Scan for the cell matching the given text and deliver its [x, y] coordinate at center. 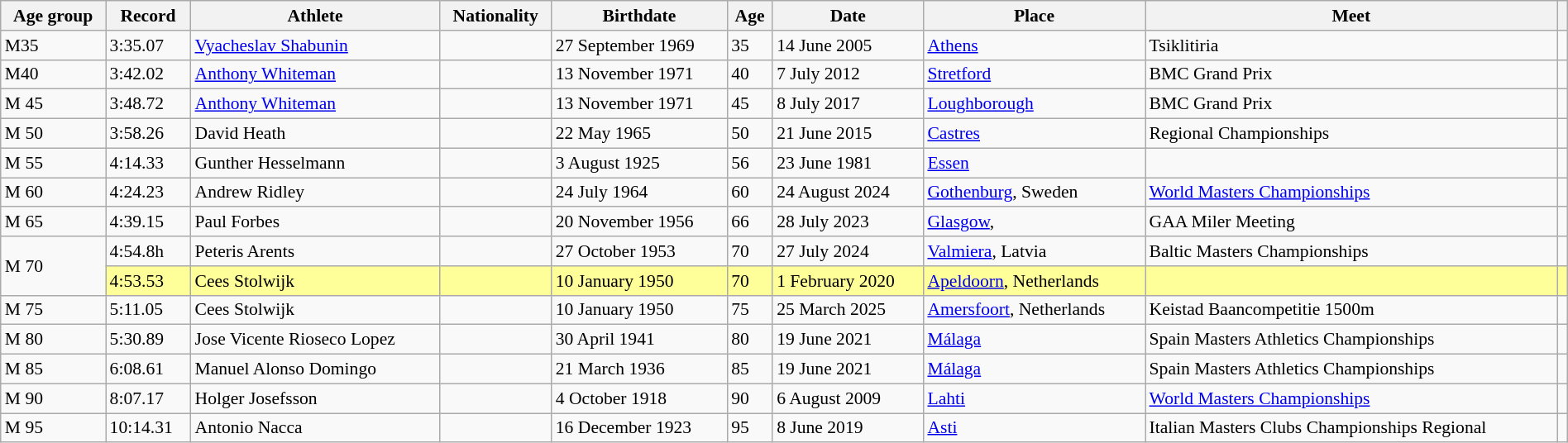
Baltic Masters Championships [1351, 251]
Age group [53, 16]
6 August 2009 [848, 398]
Asti [1034, 428]
Peteris Arents [314, 251]
90 [749, 398]
4:54.8h [149, 251]
4:53.53 [149, 281]
Athlete [314, 16]
M 70 [53, 266]
6:08.61 [149, 369]
4:14.33 [149, 163]
20 November 1956 [639, 222]
M35 [53, 45]
M 95 [53, 428]
Nationality [496, 16]
10:14.31 [149, 428]
Record [149, 16]
Gunther Hesselmann [314, 163]
Manuel Alonso Domingo [314, 369]
5:30.89 [149, 340]
4:24.23 [149, 193]
3:35.07 [149, 45]
25 March 2025 [848, 310]
3:48.72 [149, 104]
M 85 [53, 369]
Lahti [1034, 398]
27 October 1953 [639, 251]
M 65 [53, 222]
60 [749, 193]
4:39.15 [149, 222]
24 August 2024 [848, 193]
8:07.17 [149, 398]
85 [749, 369]
75 [749, 310]
M 80 [53, 340]
Valmiera, Latvia [1034, 251]
M 90 [53, 398]
Essen [1034, 163]
27 July 2024 [848, 251]
8 July 2017 [848, 104]
David Heath [314, 134]
22 May 1965 [639, 134]
Paul Forbes [314, 222]
80 [749, 340]
GAA Miler Meeting [1351, 222]
Vyacheslav Shabunin [314, 45]
3:58.26 [149, 134]
27 September 1969 [639, 45]
16 December 1923 [639, 428]
Meet [1351, 16]
Jose Vicente Rioseco Lopez [314, 340]
Stretford [1034, 74]
Date [848, 16]
M 55 [53, 163]
28 July 2023 [848, 222]
Glasgow, [1034, 222]
40 [749, 74]
66 [749, 222]
Place [1034, 16]
4 October 1918 [639, 398]
24 July 1964 [639, 193]
3 August 1925 [639, 163]
21 June 2015 [848, 134]
Holger Josefsson [314, 398]
7 July 2012 [848, 74]
8 June 2019 [848, 428]
30 April 1941 [639, 340]
M 50 [53, 134]
M 75 [53, 310]
Apeldoorn, Netherlands [1034, 281]
14 June 2005 [848, 45]
Italian Masters Clubs Championships Regional [1351, 428]
1 February 2020 [848, 281]
Tsiklitiria [1351, 45]
95 [749, 428]
Amersfoort, Netherlands [1034, 310]
M40 [53, 74]
5:11.05 [149, 310]
Keistad Baancompetitie 1500m [1351, 310]
Loughborough [1034, 104]
Birthdate [639, 16]
21 March 1936 [639, 369]
35 [749, 45]
Gothenburg, Sweden [1034, 193]
M 45 [53, 104]
M 60 [53, 193]
Age [749, 16]
Regional Championships [1351, 134]
Castres [1034, 134]
56 [749, 163]
Antonio Nacca [314, 428]
Athens [1034, 45]
Andrew Ridley [314, 193]
23 June 1981 [848, 163]
3:42.02 [149, 74]
50 [749, 134]
45 [749, 104]
